Return the [x, y] coordinate for the center point of the cell that contains the specified text.  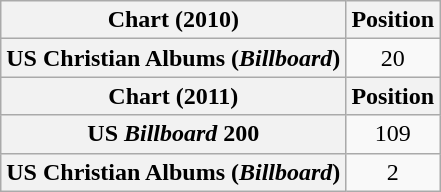
Chart (2010) [174, 20]
109 [393, 134]
20 [393, 58]
2 [393, 172]
US Billboard 200 [174, 134]
Chart (2011) [174, 96]
